Find where the given text appears and provide that cell's center as [x, y] coordinate. 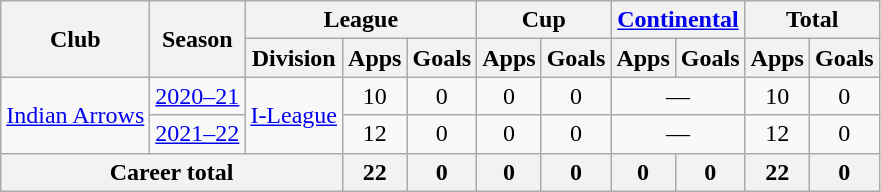
Career total [172, 172]
2020–21 [198, 96]
Total [812, 20]
League [361, 20]
Cup [544, 20]
Club [76, 39]
I-League [294, 115]
Season [198, 39]
Continental [678, 20]
2021–22 [198, 134]
Indian Arrows [76, 115]
Division [294, 58]
